Extract the (x, y) coordinate from the center of the cell holding the provided text.  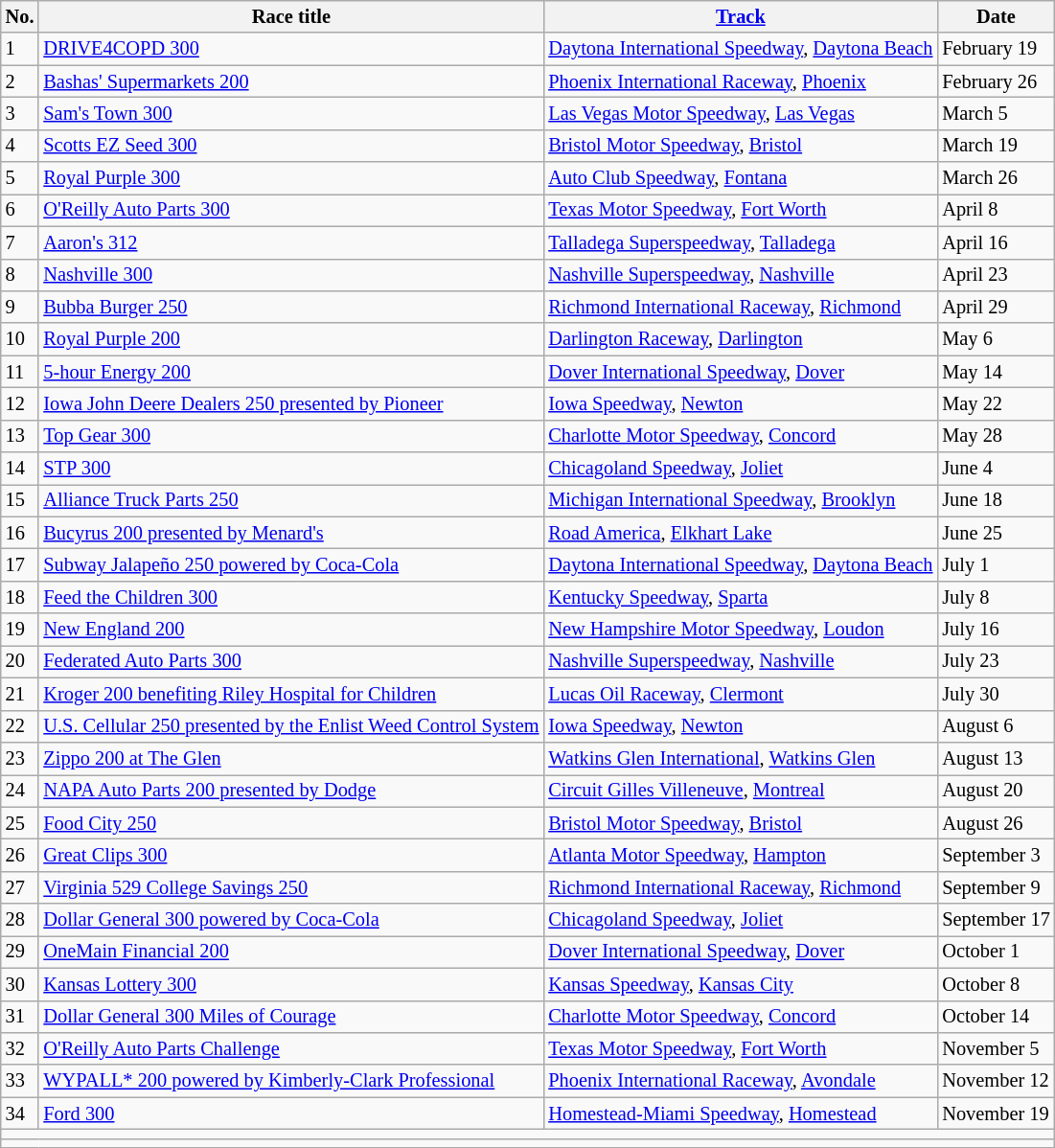
Virginia 529 College Savings 250 (291, 887)
June 25 (996, 533)
May 22 (996, 403)
10 (20, 339)
17 (20, 564)
Phoenix International Raceway, Phoenix (740, 81)
30 (20, 984)
O'Reilly Auto Parts 300 (291, 210)
Track (740, 16)
Great Clips 300 (291, 855)
June 18 (996, 500)
April 16 (996, 242)
24 (20, 791)
STP 300 (291, 469)
Ford 300 (291, 1114)
Kansas Speedway, Kansas City (740, 984)
November 12 (996, 1081)
Bubba Burger 250 (291, 307)
February 19 (996, 49)
26 (20, 855)
October 8 (996, 984)
31 (20, 1017)
May 6 (996, 339)
Atlanta Motor Speedway, Hampton (740, 855)
33 (20, 1081)
October 14 (996, 1017)
June 4 (996, 469)
Darlington Raceway, Darlington (740, 339)
OneMain Financial 200 (291, 952)
Dollar General 300 powered by Coca-Cola (291, 920)
Food City 250 (291, 823)
2 (20, 81)
Michigan International Speedway, Brooklyn (740, 500)
Kentucky Speedway, Sparta (740, 597)
New Hampshire Motor Speedway, Loudon (740, 630)
Race title (291, 16)
Top Gear 300 (291, 436)
November 19 (996, 1114)
July 23 (996, 661)
April 29 (996, 307)
July 8 (996, 597)
15 (20, 500)
Feed the Children 300 (291, 597)
Aaron's 312 (291, 242)
11 (20, 372)
Alliance Truck Parts 250 (291, 500)
February 26 (996, 81)
O'Reilly Auto Parts Challenge (291, 1048)
No. (20, 16)
19 (20, 630)
Circuit Gilles Villeneuve, Montreal (740, 791)
1 (20, 49)
September 3 (996, 855)
12 (20, 403)
Date (996, 16)
29 (20, 952)
August 13 (996, 758)
Talladega Superspeedway, Talladega (740, 242)
Royal Purple 300 (291, 178)
Federated Auto Parts 300 (291, 661)
14 (20, 469)
October 1 (996, 952)
July 16 (996, 630)
March 5 (996, 113)
5-hour Energy 200 (291, 372)
New England 200 (291, 630)
5 (20, 178)
28 (20, 920)
Phoenix International Raceway, Avondale (740, 1081)
Road America, Elkhart Lake (740, 533)
25 (20, 823)
July 30 (996, 694)
Zippo 200 at The Glen (291, 758)
Homestead-Miami Speedway, Homestead (740, 1114)
July 1 (996, 564)
Bucyrus 200 presented by Menard's (291, 533)
23 (20, 758)
Lucas Oil Raceway, Clermont (740, 694)
Kansas Lottery 300 (291, 984)
Auto Club Speedway, Fontana (740, 178)
7 (20, 242)
20 (20, 661)
Royal Purple 200 (291, 339)
9 (20, 307)
DRIVE4COPD 300 (291, 49)
3 (20, 113)
16 (20, 533)
NAPA Auto Parts 200 presented by Dodge (291, 791)
18 (20, 597)
May 28 (996, 436)
March 26 (996, 178)
Dollar General 300 Miles of Courage (291, 1017)
Watkins Glen International, Watkins Glen (740, 758)
September 17 (996, 920)
Scotts EZ Seed 300 (291, 146)
U.S. Cellular 250 presented by the Enlist Weed Control System (291, 726)
Nashville 300 (291, 275)
November 5 (996, 1048)
4 (20, 146)
27 (20, 887)
WYPALL* 200 powered by Kimberly-Clark Professional (291, 1081)
April 23 (996, 275)
21 (20, 694)
April 8 (996, 210)
32 (20, 1048)
34 (20, 1114)
6 (20, 210)
Subway Jalapeño 250 powered by Coca-Cola (291, 564)
Iowa John Deere Dealers 250 presented by Pioneer (291, 403)
Sam's Town 300 (291, 113)
Las Vegas Motor Speedway, Las Vegas (740, 113)
Kroger 200 benefiting Riley Hospital for Children (291, 694)
September 9 (996, 887)
August 20 (996, 791)
13 (20, 436)
August 26 (996, 823)
August 6 (996, 726)
March 19 (996, 146)
Bashas' Supermarkets 200 (291, 81)
May 14 (996, 372)
8 (20, 275)
22 (20, 726)
